Pinpoint the cell where the given text exists, returning its (x, y) midpoint coordinate. 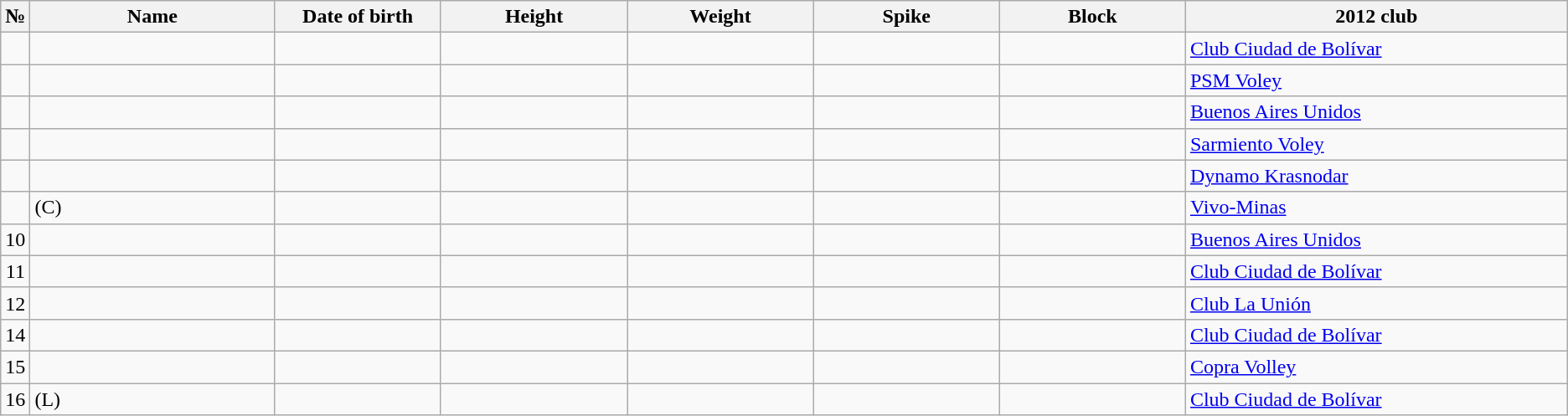
Spike (906, 17)
16 (15, 399)
14 (15, 335)
PSM Voley (1376, 80)
15 (15, 367)
Sarmiento Voley (1376, 144)
Name (152, 17)
2012 club (1376, 17)
Dynamo Krasnodar (1376, 176)
10 (15, 239)
Club La Unión (1376, 303)
(L) (152, 399)
Height (534, 17)
12 (15, 303)
11 (15, 271)
№ (15, 17)
Block (1092, 17)
(C) (152, 208)
Weight (720, 17)
Copra Volley (1376, 367)
Date of birth (358, 17)
Vivo-Minas (1376, 208)
